From the cell containing the given text, extract its center point as (X, Y) coordinate. 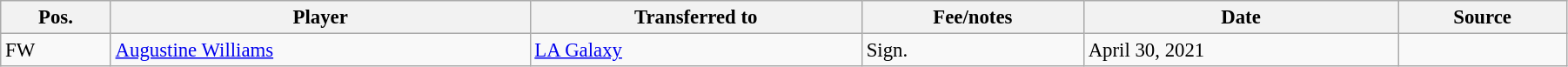
Source (1483, 17)
Transferred to (696, 17)
LA Galaxy (696, 50)
Sign. (973, 50)
Augustine Williams (320, 50)
April 30, 2021 (1241, 50)
Fee/notes (973, 17)
Date (1241, 17)
Pos. (56, 17)
FW (56, 50)
Player (320, 17)
